Find where the given text appears and provide that cell's center as [x, y] coordinate. 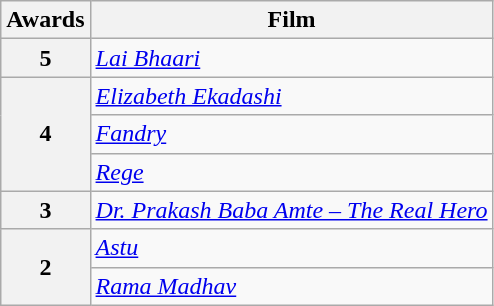
Rama Madhav [292, 286]
Awards [46, 20]
Astu [292, 248]
Fandry [292, 134]
Film [292, 20]
2 [46, 267]
3 [46, 210]
Dr. Prakash Baba Amte – The Real Hero [292, 210]
Elizabeth Ekadashi [292, 96]
Lai Bhaari [292, 58]
5 [46, 58]
Rege [292, 172]
4 [46, 134]
